Return (x, y) of the center of cell containing provided text 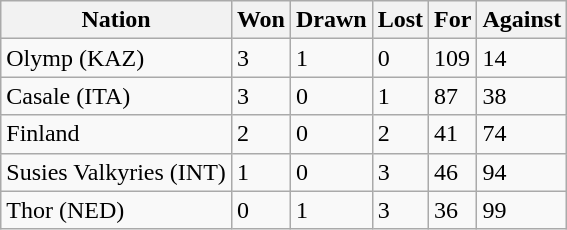
Won (260, 20)
109 (453, 58)
For (453, 20)
36 (453, 210)
Susies Valkyries (INT) (116, 172)
Nation (116, 20)
41 (453, 134)
Olymp (KAZ) (116, 58)
Against (522, 20)
Casale (ITA) (116, 96)
46 (453, 172)
99 (522, 210)
38 (522, 96)
74 (522, 134)
87 (453, 96)
Lost (400, 20)
Thor (NED) (116, 210)
14 (522, 58)
94 (522, 172)
Drawn (331, 20)
Finland (116, 134)
